Pinpoint the cell where the given text exists, returning its [X, Y] midpoint coordinate. 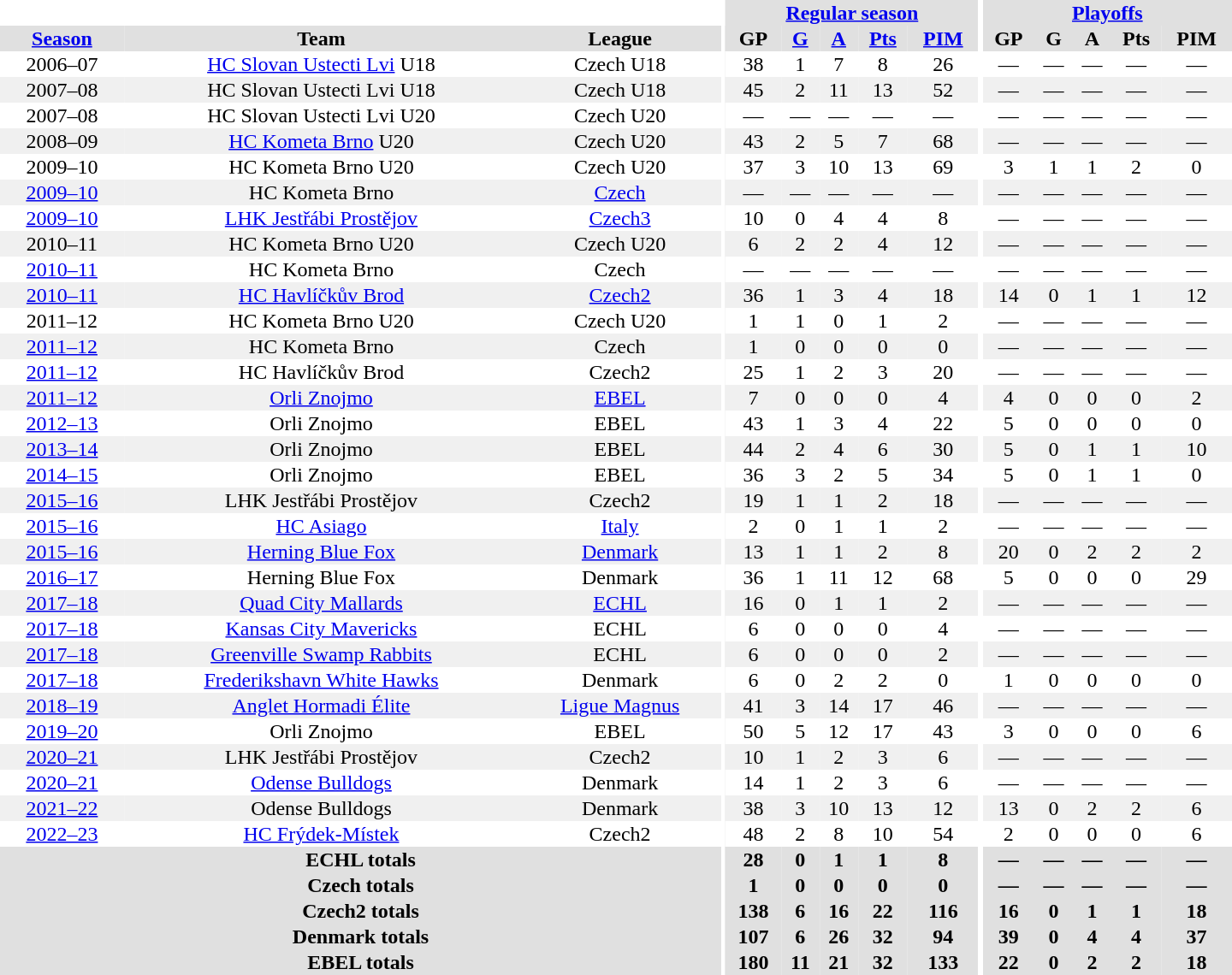
50 [753, 731]
Kansas City Mavericks [322, 629]
2022–23 [62, 834]
Quad City Mallards [322, 603]
Italy [619, 526]
25 [753, 372]
21 [838, 962]
HC Asiago [322, 526]
69 [943, 167]
2014–15 [62, 475]
HC Slovan Ustecti Lvi U20 [322, 115]
2021–22 [62, 808]
2018–19 [62, 706]
28 [753, 860]
Team [322, 38]
Regular season [852, 13]
Greenville Swamp Rabbits [322, 654]
Ligue Magnus [619, 706]
45 [753, 90]
League [619, 38]
54 [943, 834]
Anglet Hormadi Élite [322, 706]
107 [753, 937]
34 [943, 475]
94 [943, 937]
2006–07 [62, 64]
29 [1196, 577]
Frederikshavn White Hawks [322, 680]
52 [943, 90]
39 [1009, 937]
ECHL totals [361, 860]
44 [753, 449]
46 [943, 706]
48 [753, 834]
Czech2 totals [361, 911]
2013–14 [62, 449]
180 [753, 962]
Playoffs [1107, 13]
HC Frýdek-Místek [322, 834]
41 [753, 706]
Season [62, 38]
116 [943, 911]
Denmark totals [361, 937]
133 [943, 962]
138 [753, 911]
2012–13 [62, 423]
2008–09 [62, 141]
2019–20 [62, 731]
2016–17 [62, 577]
EBEL totals [361, 962]
30 [943, 449]
Czech totals [361, 885]
19 [753, 500]
Czech3 [619, 218]
